Pinpoint the cell where the given text exists, returning its [x, y] midpoint coordinate. 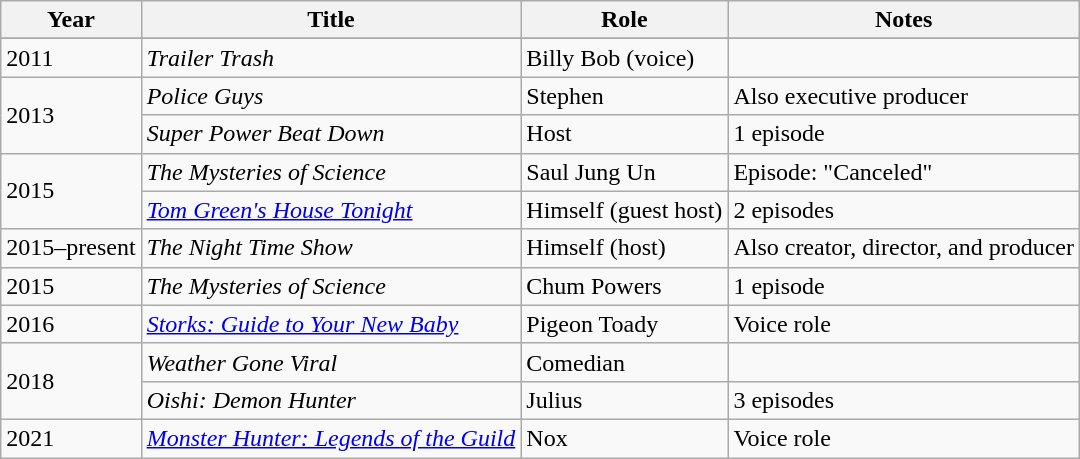
Stephen [624, 96]
Super Power Beat Down [331, 134]
Trailer Trash [331, 58]
3 episodes [904, 400]
Saul Jung Un [624, 172]
Chum Powers [624, 286]
2015–present [71, 248]
Nox [624, 438]
Himself (guest host) [624, 210]
2016 [71, 324]
2011 [71, 58]
Storks: Guide to Your New Baby [331, 324]
2018 [71, 381]
Comedian [624, 362]
Host [624, 134]
Police Guys [331, 96]
Weather Gone Viral [331, 362]
The Night Time Show [331, 248]
Episode: "Canceled" [904, 172]
Year [71, 20]
Tom Green's House Tonight [331, 210]
Pigeon Toady [624, 324]
Billy Bob (voice) [624, 58]
Title [331, 20]
2 episodes [904, 210]
2021 [71, 438]
2013 [71, 115]
Also executive producer [904, 96]
Role [624, 20]
Julius [624, 400]
Monster Hunter: Legends of the Guild [331, 438]
Oishi: Demon Hunter [331, 400]
Also creator, director, and producer [904, 248]
Himself (host) [624, 248]
Notes [904, 20]
